Capture the cell that displays the provided text and extract its (x, y) central coordinate. 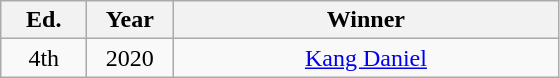
Ed. (44, 20)
Year (130, 20)
Winner (366, 20)
2020 (130, 58)
Kang Daniel (366, 58)
4th (44, 58)
